Return the [x, y] coordinate for the center point of the cell that contains the specified text.  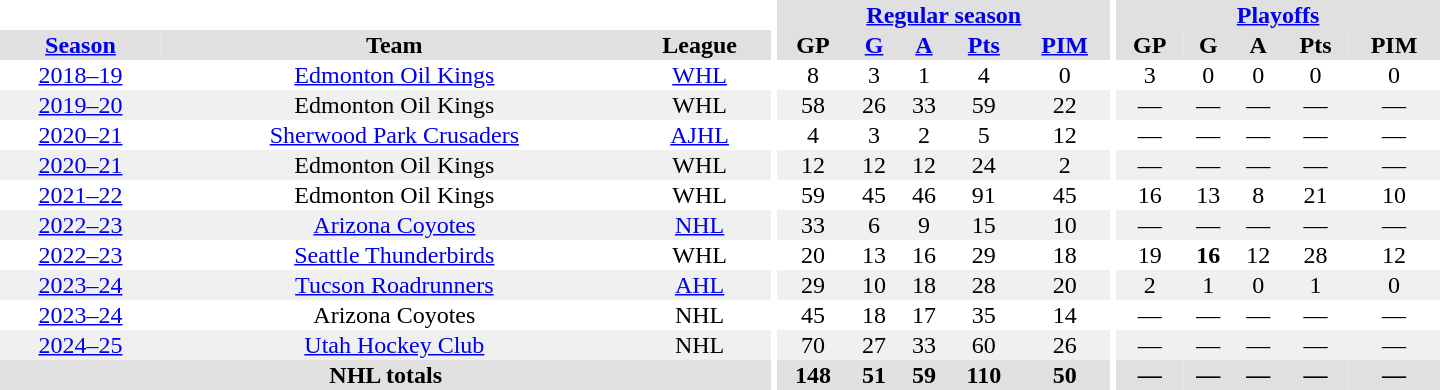
9 [924, 225]
148 [813, 375]
70 [813, 345]
AHL [700, 285]
50 [1065, 375]
17 [924, 315]
2018–19 [80, 75]
Regular season [944, 15]
58 [813, 105]
Playoffs [1278, 15]
Sherwood Park Crusaders [394, 135]
Seattle Thunderbirds [394, 255]
Utah Hockey Club [394, 345]
24 [984, 165]
15 [984, 225]
Season [80, 45]
22 [1065, 105]
Tucson Roadrunners [394, 285]
AJHL [700, 135]
2019–20 [80, 105]
51 [874, 375]
91 [984, 195]
Team [394, 45]
NHL totals [386, 375]
60 [984, 345]
League [700, 45]
110 [984, 375]
14 [1065, 315]
2021–22 [80, 195]
19 [1150, 255]
2024–25 [80, 345]
6 [874, 225]
21 [1316, 195]
5 [984, 135]
46 [924, 195]
27 [874, 345]
35 [984, 315]
